Capture the cell that displays the provided text and extract its (X, Y) central coordinate. 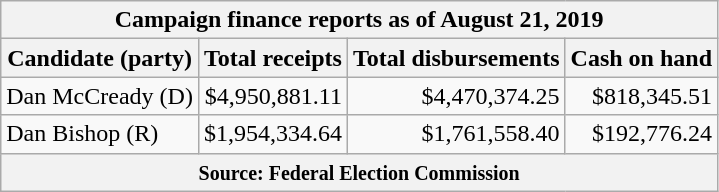
$4,950,881.11 (272, 96)
$1,761,558.40 (456, 134)
Total disbursements (456, 58)
$1,954,334.64 (272, 134)
Candidate (party) (100, 58)
Cash on hand (641, 58)
Campaign finance reports as of August 21, 2019 (360, 20)
$192,776.24 (641, 134)
$818,345.51 (641, 96)
Dan Bishop (R) (100, 134)
Dan McCready (D) (100, 96)
$4,470,374.25 (456, 96)
Total receipts (272, 58)
Source: Federal Election Commission (360, 172)
